Return [X, Y] of the center of cell containing provided text 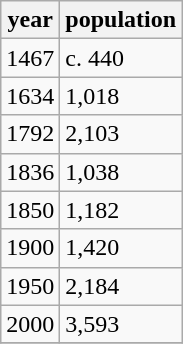
population [121, 20]
1792 [30, 134]
1,038 [121, 172]
2000 [30, 324]
2,184 [121, 286]
1900 [30, 248]
2,103 [121, 134]
c. 440 [121, 58]
1950 [30, 286]
1634 [30, 96]
1850 [30, 210]
3,593 [121, 324]
1,018 [121, 96]
1,182 [121, 210]
1836 [30, 172]
year [30, 20]
1,420 [121, 248]
1467 [30, 58]
